For the text-containing cell, return its midpoint in (x, y) coordinate format. 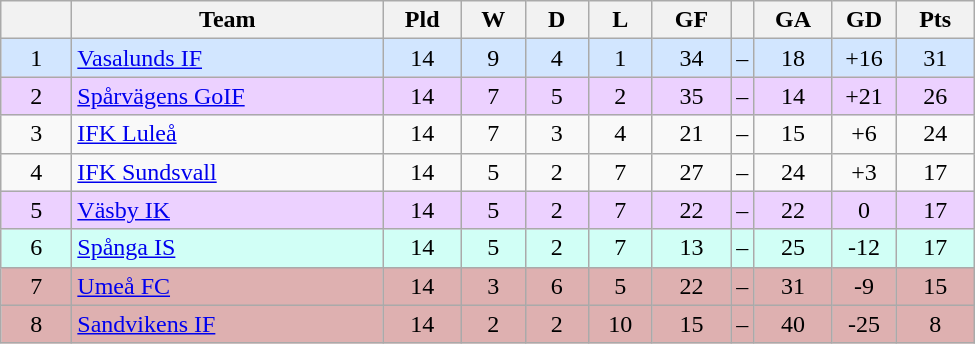
+16 (864, 58)
Vasalunds IF (228, 58)
10 (621, 324)
L (621, 20)
40 (794, 324)
21 (692, 134)
D (557, 20)
34 (692, 58)
Umeå FC (228, 286)
IFK Luleå (228, 134)
25 (794, 248)
GA (794, 20)
13 (692, 248)
GD (864, 20)
Sandvikens IF (228, 324)
+3 (864, 172)
+6 (864, 134)
Väsby IK (228, 210)
0 (864, 210)
GF (692, 20)
27 (692, 172)
-9 (864, 286)
Team (228, 20)
Spårvägens GoIF (228, 96)
-12 (864, 248)
+21 (864, 96)
9 (493, 58)
26 (936, 96)
Pts (936, 20)
18 (794, 58)
W (493, 20)
35 (692, 96)
-25 (864, 324)
IFK Sundsvall (228, 172)
Pld (422, 20)
Spånga IS (228, 248)
